From the cell containing the given text, extract its center point as [x, y] coordinate. 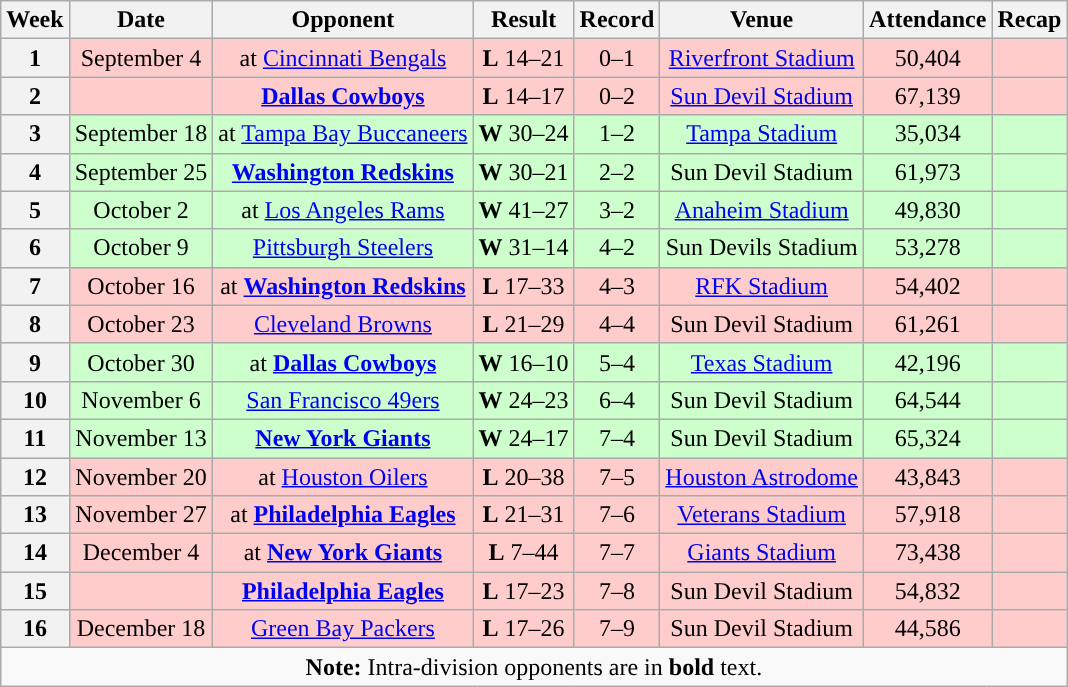
4 [35, 172]
57,918 [928, 515]
4–2 [617, 248]
September 25 [141, 172]
61,973 [928, 172]
1 [35, 58]
16 [35, 629]
New York Giants [343, 438]
W 16–10 [524, 362]
5–4 [617, 362]
November 20 [141, 477]
Texas Stadium [762, 362]
at Houston Oilers [343, 477]
October 16 [141, 286]
7–8 [617, 591]
42,196 [928, 362]
13 [35, 515]
Sun Devils Stadium [762, 248]
7–7 [617, 553]
67,139 [928, 96]
October 23 [141, 324]
50,404 [928, 58]
15 [35, 591]
Giants Stadium [762, 553]
December 18 [141, 629]
at Philadelphia Eagles [343, 515]
7 [35, 286]
0–1 [617, 58]
Dallas Cowboys [343, 96]
Green Bay Packers [343, 629]
2 [35, 96]
4–4 [617, 324]
10 [35, 400]
11 [35, 438]
44,586 [928, 629]
October 30 [141, 362]
Tampa Stadium [762, 134]
3–2 [617, 210]
53,278 [928, 248]
2–2 [617, 172]
W 24–17 [524, 438]
1–2 [617, 134]
L 14–17 [524, 96]
at Washington Redskins [343, 286]
7–9 [617, 629]
L 17–23 [524, 591]
65,324 [928, 438]
L 21–31 [524, 515]
Pittsburgh Steelers [343, 248]
Venue [762, 20]
49,830 [928, 210]
Houston Astrodome [762, 477]
September 18 [141, 134]
at New York Giants [343, 553]
61,261 [928, 324]
8 [35, 324]
at Tampa Bay Buccaneers [343, 134]
Opponent [343, 20]
L 21–29 [524, 324]
Week [35, 20]
6–4 [617, 400]
Attendance [928, 20]
73,438 [928, 553]
Record [617, 20]
at Cincinnati Bengals [343, 58]
Recap [1030, 20]
November 13 [141, 438]
7–6 [617, 515]
Result [524, 20]
W 30–24 [524, 134]
W 30–21 [524, 172]
L 17–26 [524, 629]
Riverfront Stadium [762, 58]
at Dallas Cowboys [343, 362]
54,402 [928, 286]
RFK Stadium [762, 286]
November 27 [141, 515]
Note: Intra-division opponents are in bold text. [534, 667]
3 [35, 134]
7–5 [617, 477]
Washington Redskins [343, 172]
October 9 [141, 248]
14 [35, 553]
L 20–38 [524, 477]
64,544 [928, 400]
Anaheim Stadium [762, 210]
October 2 [141, 210]
W 31–14 [524, 248]
W 24–23 [524, 400]
November 6 [141, 400]
6 [35, 248]
Philadelphia Eagles [343, 591]
L 14–21 [524, 58]
0–2 [617, 96]
43,843 [928, 477]
35,034 [928, 134]
9 [35, 362]
4–3 [617, 286]
7–4 [617, 438]
12 [35, 477]
December 4 [141, 553]
Date [141, 20]
L 17–33 [524, 286]
Veterans Stadium [762, 515]
5 [35, 210]
at Los Angeles Rams [343, 210]
September 4 [141, 58]
L 7–44 [524, 553]
San Francisco 49ers [343, 400]
Cleveland Browns [343, 324]
W 41–27 [524, 210]
54,832 [928, 591]
